For the text-containing cell, return its midpoint in [X, Y] coordinate format. 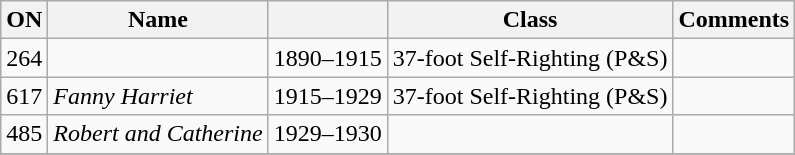
ON [24, 20]
Robert and Catherine [158, 134]
Name [158, 20]
1915–1929 [328, 96]
Fanny Harriet [158, 96]
1890–1915 [328, 58]
617 [24, 96]
Comments [734, 20]
Class [530, 20]
264 [24, 58]
485 [24, 134]
1929–1930 [328, 134]
